Identify which cell holds the provided text, then report its [X, Y] central coordinate. 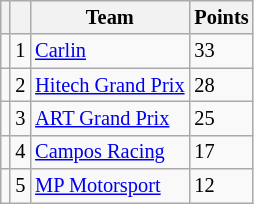
Campos Racing [110, 152]
ART Grand Prix [110, 118]
12 [221, 186]
28 [221, 85]
Points [221, 17]
17 [221, 152]
2 [20, 85]
4 [20, 152]
MP Motorsport [110, 186]
25 [221, 118]
Carlin [110, 51]
3 [20, 118]
5 [20, 186]
33 [221, 51]
1 [20, 51]
Hitech Grand Prix [110, 85]
Team [110, 17]
